Locate the cell with the specified text and output its [x, y] center coordinate. 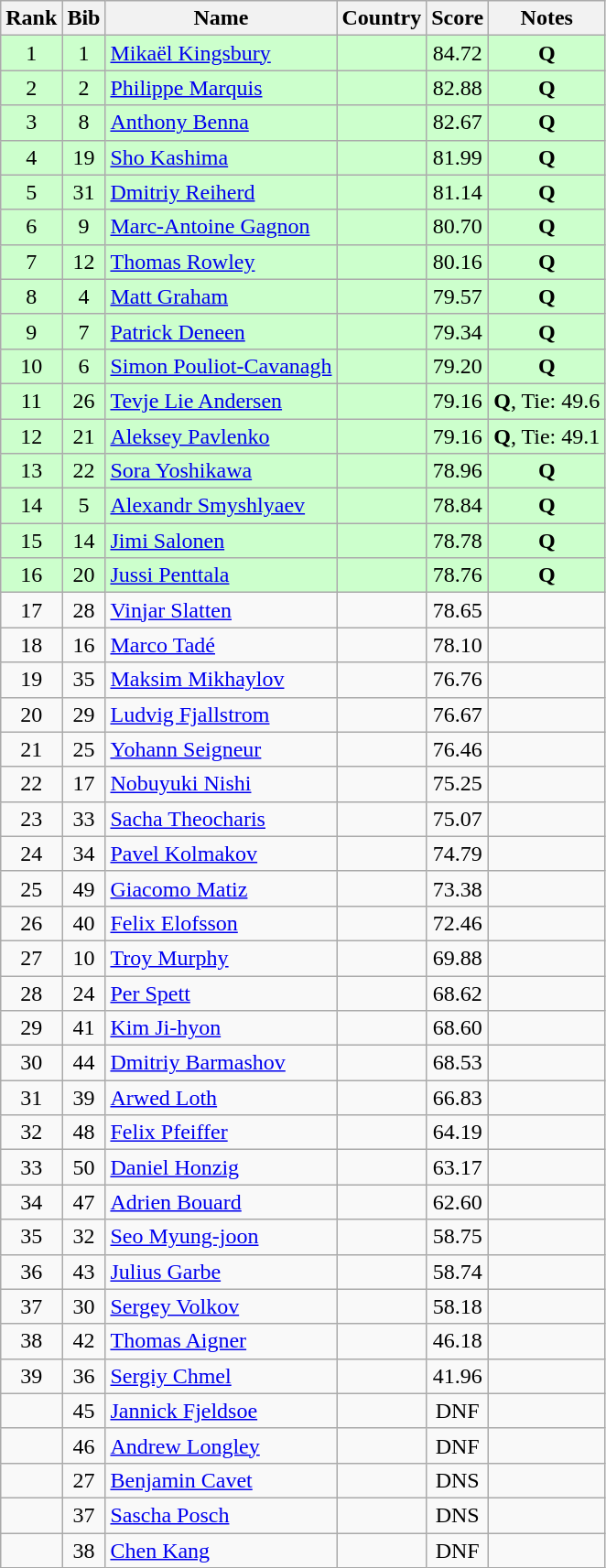
15 [31, 541]
Alexandr Smyshlyaev [222, 506]
49 [84, 888]
69.88 [458, 958]
Maksim Mikhaylov [222, 680]
68.53 [458, 1063]
Kim Ji-hyon [222, 1028]
Chen Kang [222, 1551]
78.65 [458, 610]
43 [84, 1272]
72.46 [458, 923]
82.67 [458, 123]
Marc-Antoine Gagnon [222, 227]
Score [458, 18]
81.99 [458, 157]
75.07 [458, 819]
48 [84, 1133]
Simon Pouliot-Cavanagh [222, 366]
Ludvig Fjallstrom [222, 714]
Q, Tie: 49.1 [547, 436]
45 [84, 1411]
80.16 [458, 262]
64.19 [458, 1133]
Daniel Honzig [222, 1167]
75.25 [458, 784]
68.62 [458, 993]
81.14 [458, 192]
76.67 [458, 714]
Sacha Theocharis [222, 819]
Aleksey Pavlenko [222, 436]
Arwed Loth [222, 1098]
79.20 [458, 366]
78.78 [458, 541]
Marco Tadé [222, 645]
78.84 [458, 506]
Per Spett [222, 993]
40 [84, 923]
13 [31, 471]
44 [84, 1063]
58.18 [458, 1306]
Felix Elofsson [222, 923]
Felix Pfeiffer [222, 1133]
Benjamin Cavet [222, 1480]
66.83 [458, 1098]
Philippe Marquis [222, 88]
41.96 [458, 1376]
Vinjar Slatten [222, 610]
Sora Yoshikawa [222, 471]
47 [84, 1202]
18 [31, 645]
Dmitriy Reiherd [222, 192]
Dmitriy Barmashov [222, 1063]
Name [222, 18]
42 [84, 1341]
Nobuyuki Nishi [222, 784]
Jussi Penttala [222, 575]
78.96 [458, 471]
68.60 [458, 1028]
46 [84, 1445]
Country [382, 18]
Giacomo Matiz [222, 888]
Jimi Salonen [222, 541]
Thomas Aigner [222, 1341]
79.34 [458, 331]
Adrien Bouard [222, 1202]
Troy Murphy [222, 958]
Rank [31, 18]
80.70 [458, 227]
78.76 [458, 575]
Jannick Fjeldsoe [222, 1411]
84.72 [458, 53]
Tevje Lie Andersen [222, 401]
Sergey Volkov [222, 1306]
76.76 [458, 680]
58.74 [458, 1272]
Q, Tie: 49.6 [547, 401]
82.88 [458, 88]
46.18 [458, 1341]
58.75 [458, 1237]
78.10 [458, 645]
Anthony Benna [222, 123]
Julius Garbe [222, 1272]
62.60 [458, 1202]
50 [84, 1167]
Yohann Seigneur [222, 749]
41 [84, 1028]
79.57 [458, 296]
Pavel Kolmakov [222, 854]
Patrick Deneen [222, 331]
Sascha Posch [222, 1515]
Sho Kashima [222, 157]
Sergiy Chmel [222, 1376]
Matt Graham [222, 296]
Bib [84, 18]
3 [31, 123]
Notes [547, 18]
Andrew Longley [222, 1445]
Thomas Rowley [222, 262]
63.17 [458, 1167]
11 [31, 401]
Mikaël Kingsbury [222, 53]
74.79 [458, 854]
23 [31, 819]
76.46 [458, 749]
73.38 [458, 888]
Seo Myung-joon [222, 1237]
